Find where the given text appears and provide that cell's center as [X, Y] coordinate. 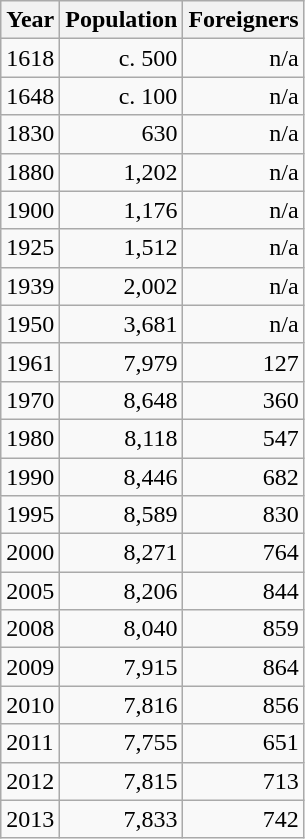
651 [244, 743]
7,833 [122, 819]
Year [30, 20]
7,915 [122, 667]
1900 [30, 210]
2000 [30, 553]
1618 [30, 58]
1990 [30, 477]
1961 [30, 362]
2008 [30, 629]
1,202 [122, 172]
7,815 [122, 781]
2013 [30, 819]
8,118 [122, 438]
742 [244, 819]
1648 [30, 96]
1950 [30, 324]
844 [244, 591]
1939 [30, 286]
8,648 [122, 400]
1,176 [122, 210]
Foreigners [244, 20]
1830 [30, 134]
630 [122, 134]
856 [244, 705]
8,446 [122, 477]
7,755 [122, 743]
7,979 [122, 362]
2010 [30, 705]
547 [244, 438]
1995 [30, 515]
830 [244, 515]
713 [244, 781]
Population [122, 20]
1980 [30, 438]
864 [244, 667]
127 [244, 362]
2009 [30, 667]
2012 [30, 781]
859 [244, 629]
360 [244, 400]
c. 100 [122, 96]
1925 [30, 248]
764 [244, 553]
3,681 [122, 324]
c. 500 [122, 58]
1880 [30, 172]
2011 [30, 743]
2005 [30, 591]
8,589 [122, 515]
7,816 [122, 705]
1,512 [122, 248]
682 [244, 477]
2,002 [122, 286]
8,271 [122, 553]
8,040 [122, 629]
8,206 [122, 591]
1970 [30, 400]
